Locate the cell with the specified text and output its (X, Y) center coordinate. 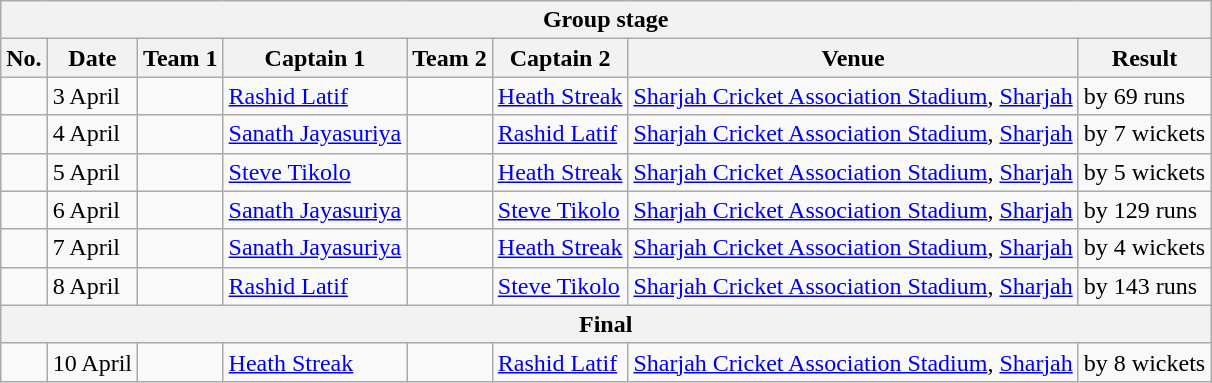
by 8 wickets (1144, 362)
No. (24, 58)
10 April (92, 362)
Captain 2 (560, 58)
5 April (92, 172)
4 April (92, 134)
by 69 runs (1144, 96)
Captain 1 (315, 58)
Date (92, 58)
Team 1 (181, 58)
8 April (92, 286)
by 5 wickets (1144, 172)
by 7 wickets (1144, 134)
by 4 wickets (1144, 248)
3 April (92, 96)
Group stage (606, 20)
by 143 runs (1144, 286)
Team 2 (450, 58)
7 April (92, 248)
Result (1144, 58)
Final (606, 324)
6 April (92, 210)
Venue (853, 58)
by 129 runs (1144, 210)
